For the text-containing cell, return its midpoint in (x, y) coordinate format. 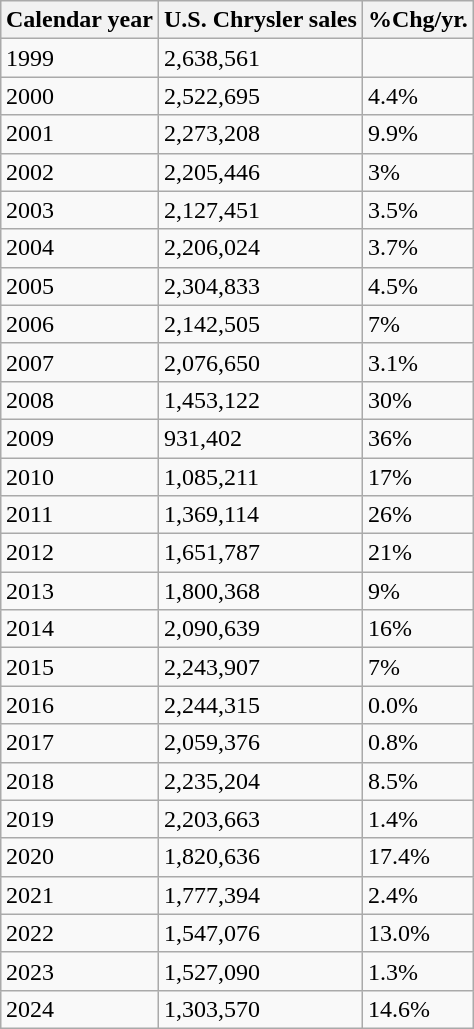
2005 (79, 286)
2004 (79, 248)
1,303,570 (260, 1009)
2019 (79, 819)
2,243,907 (260, 667)
1,085,211 (260, 477)
1.4% (418, 819)
8.5% (418, 781)
16% (418, 629)
1,547,076 (260, 933)
2017 (79, 743)
3% (418, 172)
1,453,122 (260, 400)
2016 (79, 705)
9.9% (418, 134)
2,244,315 (260, 705)
2000 (79, 96)
0.0% (418, 705)
2008 (79, 400)
2,076,650 (260, 362)
21% (418, 553)
2014 (79, 629)
2015 (79, 667)
17% (418, 477)
3.1% (418, 362)
3.5% (418, 210)
3.7% (418, 248)
2023 (79, 971)
4.4% (418, 96)
17.4% (418, 857)
931,402 (260, 438)
1.3% (418, 971)
2001 (79, 134)
2,304,833 (260, 286)
13.0% (418, 933)
2,203,663 (260, 819)
1,651,787 (260, 553)
2022 (79, 933)
2,273,208 (260, 134)
1,527,090 (260, 971)
2,235,204 (260, 781)
2,127,451 (260, 210)
36% (418, 438)
14.6% (418, 1009)
2011 (79, 515)
26% (418, 515)
2,205,446 (260, 172)
2013 (79, 591)
0.8% (418, 743)
2002 (79, 172)
2007 (79, 362)
Calendar year (79, 20)
1999 (79, 58)
2003 (79, 210)
1,800,368 (260, 591)
2,059,376 (260, 743)
2018 (79, 781)
30% (418, 400)
9% (418, 591)
2,522,695 (260, 96)
2020 (79, 857)
2006 (79, 324)
%Chg/yr. (418, 20)
4.5% (418, 286)
2.4% (418, 895)
U.S. Chrysler sales (260, 20)
2024 (79, 1009)
2,638,561 (260, 58)
2009 (79, 438)
2021 (79, 895)
1,777,394 (260, 895)
2,142,505 (260, 324)
2,206,024 (260, 248)
1,820,636 (260, 857)
2010 (79, 477)
2,090,639 (260, 629)
2012 (79, 553)
1,369,114 (260, 515)
